Return (X, Y) of the center of cell containing provided text 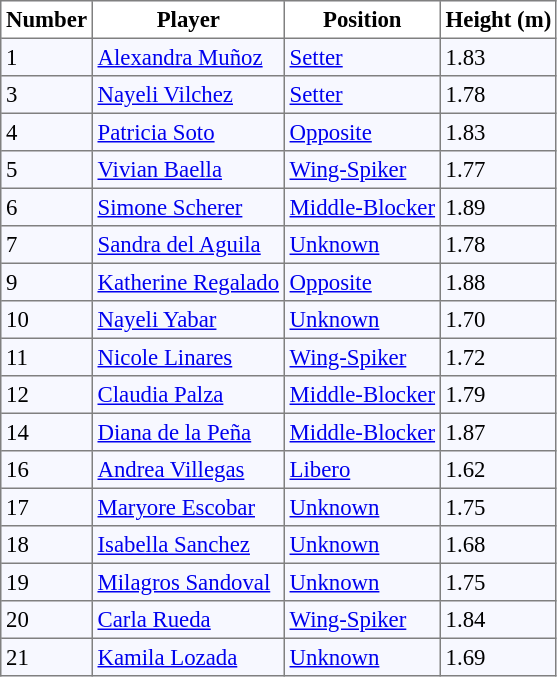
Simone Scherer (188, 207)
1.79 (498, 395)
Sandra del Aguila (188, 245)
Height (m) (498, 20)
11 (47, 357)
Milagros Sandoval (188, 582)
Kamila Lozada (188, 657)
17 (47, 507)
1 (47, 57)
Maryore Escobar (188, 507)
18 (47, 545)
1.89 (498, 207)
14 (47, 432)
Number (47, 20)
Carla Rueda (188, 620)
1.70 (498, 320)
1.77 (498, 170)
12 (47, 395)
1.68 (498, 545)
Nayeli Vilchez (188, 95)
10 (47, 320)
Vivian Baella (188, 170)
1.72 (498, 357)
Claudia Palza (188, 395)
Nayeli Yabar (188, 320)
1.88 (498, 282)
Diana de la Peña (188, 432)
Isabella Sanchez (188, 545)
1.62 (498, 470)
Patricia Soto (188, 132)
7 (47, 245)
Libero (362, 470)
Player (188, 20)
4 (47, 132)
20 (47, 620)
6 (47, 207)
21 (47, 657)
1.84 (498, 620)
5 (47, 170)
Alexandra Muñoz (188, 57)
Nicole Linares (188, 357)
1.69 (498, 657)
Andrea Villegas (188, 470)
Katherine Regalado (188, 282)
16 (47, 470)
Position (362, 20)
1.87 (498, 432)
9 (47, 282)
19 (47, 582)
3 (47, 95)
